For the text-containing cell, return its midpoint in (X, Y) coordinate format. 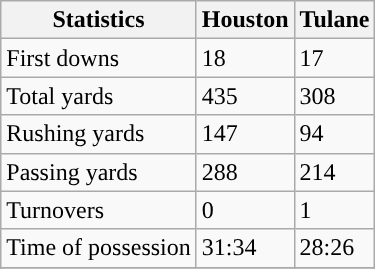
First downs (99, 58)
Statistics (99, 20)
288 (245, 172)
Time of possession (99, 248)
Rushing yards (99, 134)
147 (245, 134)
Passing yards (99, 172)
Total yards (99, 96)
0 (245, 210)
Houston (245, 20)
Turnovers (99, 210)
1 (334, 210)
17 (334, 58)
28:26 (334, 248)
308 (334, 96)
31:34 (245, 248)
Tulane (334, 20)
214 (334, 172)
435 (245, 96)
94 (334, 134)
18 (245, 58)
